Scan for the cell matching the given text and deliver its [x, y] coordinate at center. 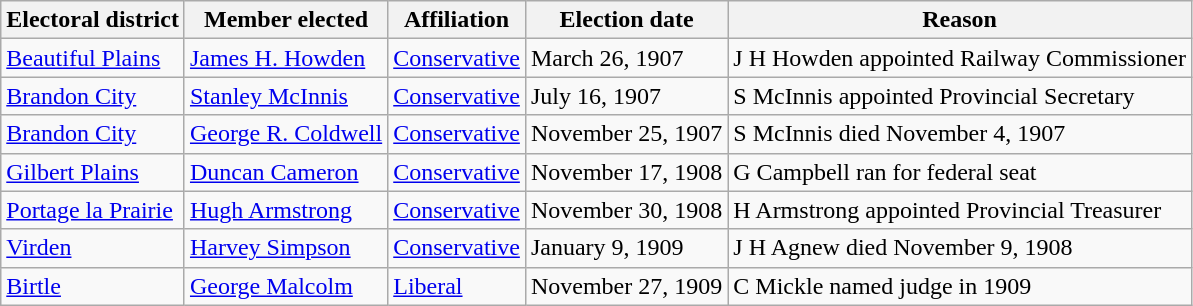
H Armstrong appointed Provincial Treasurer [960, 210]
S McInnis appointed Provincial Secretary [960, 96]
Harvey Simpson [286, 248]
Portage la Prairie [93, 210]
Election date [626, 20]
Birtle [93, 286]
J H Howden appointed Railway Commissioner [960, 58]
G Campbell ran for federal seat [960, 172]
George Malcolm [286, 286]
S McInnis died November 4, 1907 [960, 134]
July 16, 1907 [626, 96]
Electoral district [93, 20]
Liberal [457, 286]
Affiliation [457, 20]
Hugh Armstrong [286, 210]
C Mickle named judge in 1909 [960, 286]
George R. Coldwell [286, 134]
November 30, 1908 [626, 210]
Duncan Cameron [286, 172]
November 17, 1908 [626, 172]
Gilbert Plains [93, 172]
J H Agnew died November 9, 1908 [960, 248]
November 25, 1907 [626, 134]
Member elected [286, 20]
November 27, 1909 [626, 286]
Reason [960, 20]
Stanley McInnis [286, 96]
March 26, 1907 [626, 58]
January 9, 1909 [626, 248]
Beautiful Plains [93, 58]
James H. Howden [286, 58]
Virden [93, 248]
